Output the (X, Y) coordinate of the center of the cell containing the given text.  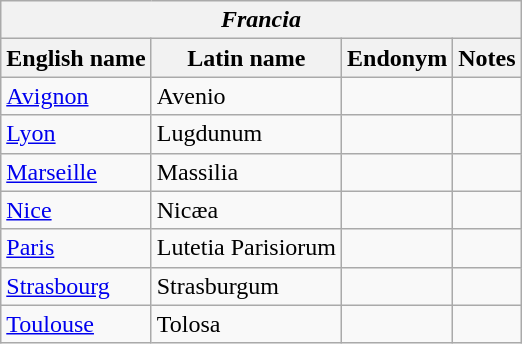
Endonym (398, 58)
Lyon (76, 134)
Paris (76, 248)
English name (76, 58)
Nice (76, 210)
Tolosa (246, 324)
Latin name (246, 58)
Francia (261, 20)
Toulouse (76, 324)
Notes (487, 58)
Avenio (246, 96)
Strasbourg (76, 286)
Avignon (76, 96)
Marseille (76, 172)
Massilia (246, 172)
Lugdunum (246, 134)
Nicæa (246, 210)
Strasburgum (246, 286)
Lutetia Parisiorum (246, 248)
